Return [x, y] of the center of cell containing provided text 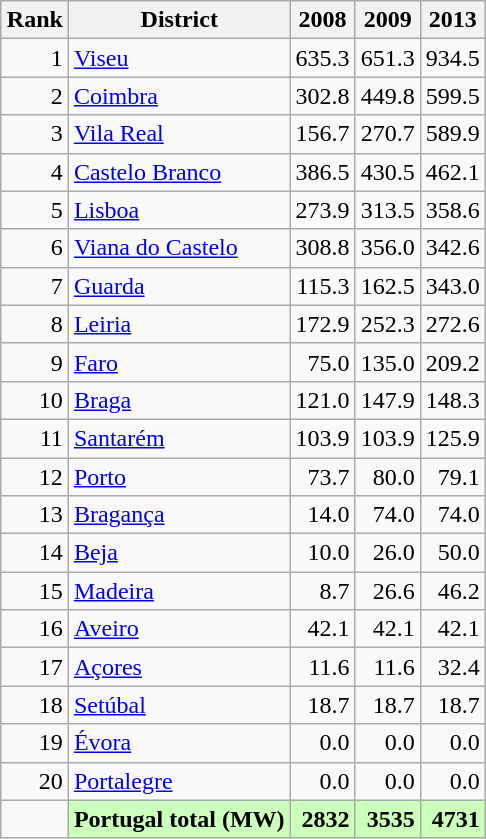
589.9 [452, 134]
75.0 [322, 362]
Viana do Castelo [179, 248]
10 [34, 400]
Castelo Branco [179, 172]
3535 [388, 819]
121.0 [322, 400]
79.1 [452, 477]
308.8 [322, 248]
80.0 [388, 477]
17 [34, 667]
599.5 [452, 96]
26.0 [388, 553]
Guarda [179, 286]
172.9 [322, 324]
302.8 [322, 96]
Madeira [179, 591]
50.0 [452, 553]
270.7 [388, 134]
162.5 [388, 286]
Portalegre [179, 781]
Braga [179, 400]
Lisboa [179, 210]
11 [34, 438]
5 [34, 210]
Santarém [179, 438]
635.3 [322, 58]
1 [34, 58]
342.6 [452, 248]
125.9 [452, 438]
73.7 [322, 477]
Vila Real [179, 134]
449.8 [388, 96]
358.6 [452, 210]
16 [34, 629]
651.3 [388, 58]
3 [34, 134]
Coimbra [179, 96]
14.0 [322, 515]
Setúbal [179, 705]
147.9 [388, 400]
26.6 [388, 591]
4731 [452, 819]
Bragança [179, 515]
135.0 [388, 362]
272.6 [452, 324]
Faro [179, 362]
Évora [179, 743]
2832 [322, 819]
356.0 [388, 248]
462.1 [452, 172]
2008 [322, 20]
Aveiro [179, 629]
2013 [452, 20]
10.0 [322, 553]
18 [34, 705]
Porto [179, 477]
District [179, 20]
Portugal total (MW) [179, 819]
6 [34, 248]
Açores [179, 667]
15 [34, 591]
430.5 [388, 172]
148.3 [452, 400]
2 [34, 96]
4 [34, 172]
14 [34, 553]
19 [34, 743]
2009 [388, 20]
46.2 [452, 591]
20 [34, 781]
313.5 [388, 210]
343.0 [452, 286]
Rank [34, 20]
13 [34, 515]
9 [34, 362]
209.2 [452, 362]
386.5 [322, 172]
156.7 [322, 134]
Viseu [179, 58]
115.3 [322, 286]
273.9 [322, 210]
Leiria [179, 324]
12 [34, 477]
32.4 [452, 667]
8.7 [322, 591]
934.5 [452, 58]
8 [34, 324]
252.3 [388, 324]
Beja [179, 553]
7 [34, 286]
